From the cell containing the given text, extract its center point as [X, Y] coordinate. 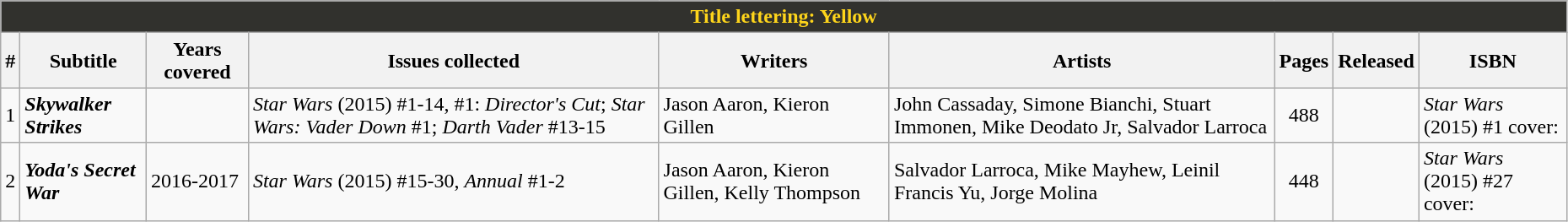
2 [10, 181]
Writers [774, 61]
2016-2017 [197, 181]
Title lettering: Yellow [784, 17]
Jason Aaron, Kieron Gillen, Kelly Thompson [774, 181]
Salvador Larroca, Mike Mayhew, Leinil Francis Yu, Jorge Molina [1081, 181]
488 [1304, 115]
Star Wars (2015) #1 cover: [1493, 115]
John Cassaday, Simone Bianchi, Stuart Immonen, Mike Deodato Jr, Salvador Larroca [1081, 115]
448 [1304, 181]
Skywalker Strikes [84, 115]
Years covered [197, 61]
1 [10, 115]
Star Wars (2015) #15-30, Annual #1-2 [454, 181]
Artists [1081, 61]
Jason Aaron, Kieron Gillen [774, 115]
Star Wars (2015) #1-14, #1: Director's Cut; Star Wars: Vader Down #1; Darth Vader #13-15 [454, 115]
Star Wars (2015) #27 cover: [1493, 181]
# [10, 61]
Subtitle [84, 61]
Yoda's Secret War [84, 181]
ISBN [1493, 61]
Released [1377, 61]
Issues collected [454, 61]
Pages [1304, 61]
